Identify which cell holds the provided text, then report its [x, y] central coordinate. 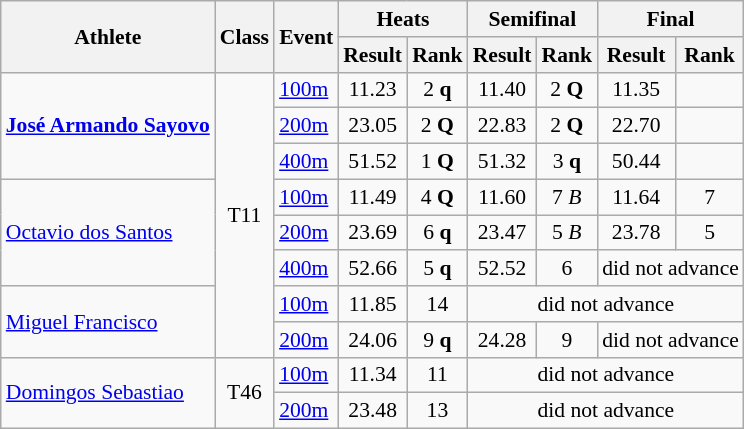
6 q [438, 233]
51.52 [372, 162]
23.47 [502, 233]
11.60 [502, 197]
9 q [438, 340]
7 [710, 197]
22.70 [636, 126]
11.34 [372, 375]
24.28 [502, 340]
Semifinal [532, 19]
11.35 [636, 90]
52.66 [372, 269]
23.05 [372, 126]
Final [670, 19]
11.40 [502, 90]
1 Q [438, 162]
11 [438, 375]
Heats [402, 19]
11.49 [372, 197]
11.85 [372, 304]
24.06 [372, 340]
13 [438, 411]
23.78 [636, 233]
5 B [568, 233]
23.69 [372, 233]
11.64 [636, 197]
T46 [244, 392]
23.48 [372, 411]
50.44 [636, 162]
Octavio dos Santos [108, 232]
Athlete [108, 36]
José Armando Sayovo [108, 126]
5 q [438, 269]
52.52 [502, 269]
Class [244, 36]
51.32 [502, 162]
7 B [568, 197]
6 [568, 269]
2 q [438, 90]
T11 [244, 214]
Domingos Sebastiao [108, 392]
5 [710, 233]
11.23 [372, 90]
4 Q [438, 197]
3 q [568, 162]
Event [306, 36]
14 [438, 304]
22.83 [502, 126]
9 [568, 340]
Miguel Francisco [108, 322]
